Search for the cell housing the specified text and yield its [X, Y] center coordinate. 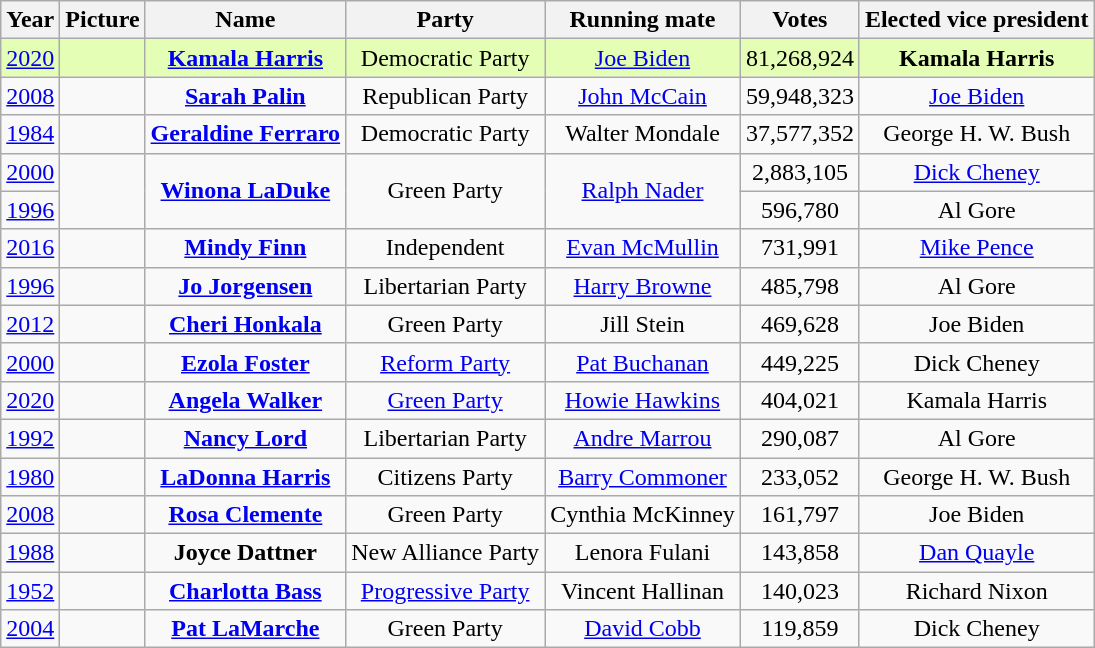
John McCain [643, 96]
1980 [30, 477]
Lenora Fulani [643, 553]
Dan Quayle [976, 553]
731,991 [800, 248]
233,052 [800, 477]
143,858 [800, 553]
140,023 [800, 591]
Cheri Honkala [246, 324]
2,883,105 [800, 172]
Mindy Finn [246, 248]
Republican Party [446, 96]
485,798 [800, 286]
Elected vice president [976, 20]
1984 [30, 134]
Barry Commoner [643, 477]
Citizens Party [446, 477]
Winona LaDuke [246, 191]
Name [246, 20]
Evan McMullin [643, 248]
Angela Walker [246, 400]
Nancy Lord [246, 438]
Andre Marrou [643, 438]
Rosa Clemente [246, 515]
Ralph Nader [643, 191]
161,797 [800, 515]
Picture [102, 20]
Jill Stein [643, 324]
Jo Jorgensen [246, 286]
Richard Nixon [976, 591]
596,780 [800, 210]
Pat Buchanan [643, 362]
Charlotta Bass [246, 591]
LaDonna Harris [246, 477]
469,628 [800, 324]
Walter Mondale [643, 134]
119,859 [800, 629]
Ezola Foster [246, 362]
37,577,352 [800, 134]
2004 [30, 629]
1988 [30, 553]
David Cobb [643, 629]
New Alliance Party [446, 553]
Joyce Dattner [246, 553]
Mike Pence [976, 248]
2016 [30, 248]
Running mate [643, 20]
Votes [800, 20]
Harry Browne [643, 286]
Sarah Palin [246, 96]
Independent [446, 248]
Year [30, 20]
Cynthia McKinney [643, 515]
290,087 [800, 438]
404,021 [800, 400]
2012 [30, 324]
Reform Party [446, 362]
Howie Hawkins [643, 400]
449,225 [800, 362]
59,948,323 [800, 96]
81,268,924 [800, 58]
Progressive Party [446, 591]
Party [446, 20]
Vincent Hallinan [643, 591]
1992 [30, 438]
Geraldine Ferraro [246, 134]
Pat LaMarche [246, 629]
1952 [30, 591]
